Extract the (X, Y) coordinate from the center of the cell holding the provided text.  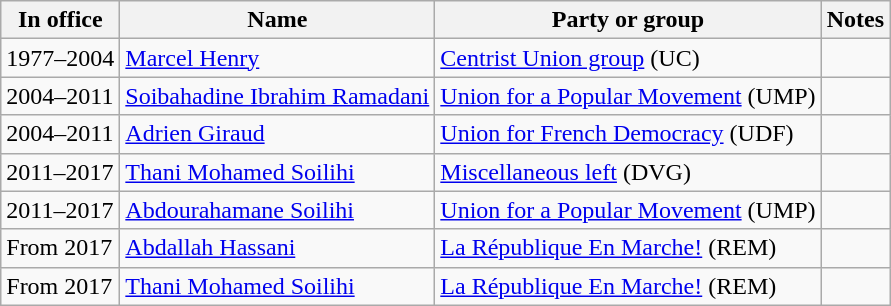
Adrien Giraud (278, 134)
Centrist Union group (UC) (628, 58)
Union for French Democracy (UDF) (628, 134)
Abdallah Hassani (278, 248)
Notes (855, 20)
In office (60, 20)
Abdourahamane Soilihi (278, 210)
1977–2004 (60, 58)
Party or group (628, 20)
Miscellaneous left (DVG) (628, 172)
Soibahadine Ibrahim Ramadani (278, 96)
Name (278, 20)
Marcel Henry (278, 58)
